Extract the (x, y) coordinate from the center of the cell holding the provided text.  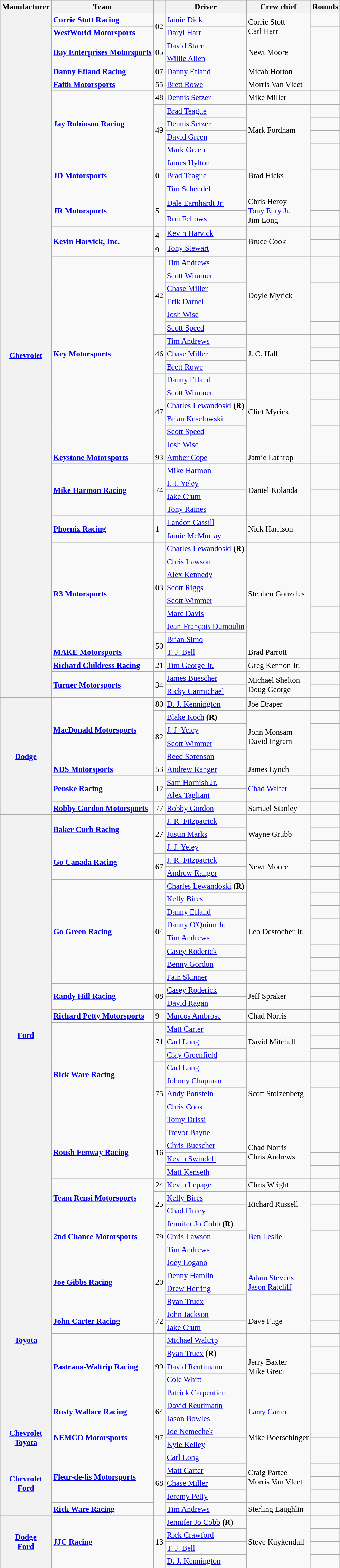
Key Motorsports (102, 354)
Joe Nemechek (206, 1432)
05 (159, 52)
Mark Fordham (278, 130)
Team Rensi Motorsports (102, 1198)
Brad Hicks (278, 175)
Ryan Truex (206, 1302)
Pastrana-Waltrip Racing (102, 1366)
Alex Tagliani (206, 795)
Rusty Wallace Racing (102, 1412)
DodgeFord (26, 1542)
Denny Hamlin (206, 1276)
Tim Schendel (206, 189)
Justin Marks (206, 834)
Willie Allen (206, 59)
Nick Harrison (278, 529)
Johnny Chapman (206, 1081)
Jamie McMurray (206, 536)
Jean-François Dumoulin (206, 627)
Corrie Stott Carl Harr (278, 26)
42 (159, 295)
Michael Shelton Doug George (278, 685)
Danny Efland Racing (102, 72)
Turner Motorsports (102, 685)
02 (159, 26)
Greg Kennon Jr. (278, 666)
Richard Russell (278, 1204)
Rick Crawford (206, 1535)
93 (159, 458)
Sam Hornish Jr. (206, 782)
Amber Cope (206, 458)
WestWorld Motorsports (102, 33)
04 (159, 932)
Adam Stevens Jason Ratcliff (278, 1282)
Drew Herring (206, 1289)
Larry Carter (278, 1412)
Jeff Spraker (278, 996)
08 (159, 996)
Rounds (325, 7)
Driver (206, 7)
Fain Skinner (206, 977)
David Ragan (206, 1003)
Kevin Harvick, Inc. (102, 241)
Mark Green (206, 150)
Corrie Stott Racing (102, 20)
Joe Gibbs Racing (102, 1282)
34 (159, 685)
Ricky Carmichael (206, 691)
Fleur-de-lis Motorsports (102, 1477)
47 (159, 412)
ChevroletFord (26, 1483)
Bruce Cook (278, 241)
Chris Buescher (206, 1146)
NDS Motorsports (102, 769)
NEMCO Motorsports (102, 1438)
Ron Fellows (206, 219)
80 (159, 704)
Andy Ponstein (206, 1094)
Chad Norris Chris Andrews (278, 1152)
Matt Kenseth (206, 1172)
Doyle Myrick (278, 295)
82 (159, 737)
72 (159, 1321)
Sterling Laughlin (278, 1509)
Danny O'Quinn Jr. (206, 925)
Richard Petty Motorsports (102, 1016)
Wayne Grubb (278, 834)
Richard Childress Racing (102, 666)
50 (159, 646)
Brian Keselowski (206, 419)
Blake Koch (R) (206, 717)
24 (159, 1185)
Keystone Motorsports (102, 458)
Kevin Harvick (206, 233)
David Starr (206, 46)
Crew chief (278, 7)
Brad Parrott (278, 652)
75 (159, 1094)
Roush Fenway Racing (102, 1152)
ChevroletToyota (26, 1438)
Michael Waltrip (206, 1340)
Tomy Drissi (206, 1120)
Robby Gordon (206, 808)
JD Motorsports (102, 175)
JR Motorsports (102, 211)
27 (159, 834)
0 (159, 175)
Go Canada Racing (102, 862)
Clint Myrick (278, 412)
Chris Cook (206, 1107)
Kevin Swindell (206, 1159)
Jerry Baxter Mike Greci (278, 1366)
67 (159, 867)
Dodge (26, 756)
79 (159, 1236)
64 (159, 1412)
James Lynch (278, 769)
Mike Harmon Racing (102, 490)
Phoenix Racing (102, 529)
Marcos Ambrose (206, 1016)
74 (159, 490)
Penske Racing (102, 789)
Steve Kuykendall (278, 1542)
Jay Robinson Racing (102, 124)
Chevrolet (26, 356)
5 (159, 211)
97 (159, 1438)
John Jackson (206, 1314)
Dave Fuge (278, 1321)
Benny Gordon (206, 964)
Daryl Harr (206, 33)
Manufacturer (26, 7)
Kyle Kelley (206, 1444)
James Buescher (206, 678)
Tim George Jr. (206, 666)
Jamie Lathrop (278, 458)
Joe Draper (278, 704)
Baker Curb Racing (102, 830)
Jeremy Petty (206, 1497)
13 (159, 1542)
Brian Simo (206, 639)
JJC Racing (102, 1542)
Marc Davis (206, 613)
2nd Chance Motorsports (102, 1236)
Jason Bowles (206, 1418)
68 (159, 1483)
Go Green Racing (102, 932)
Scott Stolzenberg (278, 1094)
David Mitchell (278, 1042)
Faith Motorsports (102, 85)
J. C. Hall (278, 354)
Ryan Truex (R) (206, 1354)
4 (159, 235)
Chad Walter (278, 789)
Reed Sorenson (206, 756)
Dale Earnhardt Jr. (206, 203)
Clay Greenfield (206, 1055)
53 (159, 769)
David Green (206, 137)
Toyota (26, 1341)
03 (159, 587)
R3 Motorsports (102, 594)
Craig Partee Morris Van Vleet (278, 1477)
49 (159, 130)
Leo Desrocher Jr. (278, 932)
Mike Boerschinger (278, 1438)
46 (159, 354)
Chad Finley (206, 1211)
Robby Gordon Motorsports (102, 808)
55 (159, 85)
Mike Miller (278, 98)
Ben Leslie (278, 1236)
Landon Cassill (206, 523)
Chris Wright (278, 1185)
Joey Logano (206, 1263)
Kevin Lepage (206, 1185)
Tony Raines (206, 509)
21 (159, 666)
Tony Stewart (206, 248)
20 (159, 1282)
Chris Heroy Tony Eury Jr. Jim Long (278, 211)
48 (159, 98)
Mike Harmon (206, 471)
Jamie Dick (206, 20)
Team (102, 7)
16 (159, 1152)
MacDonald Motorsports (102, 730)
Scott Riggs (206, 587)
77 (159, 808)
Alex Kennedy (206, 574)
Erik Darnell (206, 302)
Patrick Carpentier (206, 1393)
Chad Norris (278, 1016)
Samuel Stanley (278, 808)
MAKE Motorsports (102, 652)
71 (159, 1042)
John Monsam David Ingram (278, 737)
Randy Hill Racing (102, 996)
Cole Whitt (206, 1379)
Trevor Bayne (206, 1133)
John Carter Racing (102, 1321)
Ford (26, 1035)
1 (159, 529)
Micah Horton (278, 72)
99 (159, 1366)
Morris Van Vleet (278, 85)
12 (159, 789)
James Hylton (206, 163)
Daniel Kolanda (278, 490)
Stephen Gonzales (278, 594)
Day Enterprises Motorsports (102, 52)
25 (159, 1204)
07 (159, 72)
